Find where the given text appears and provide that cell's center as [X, Y] coordinate. 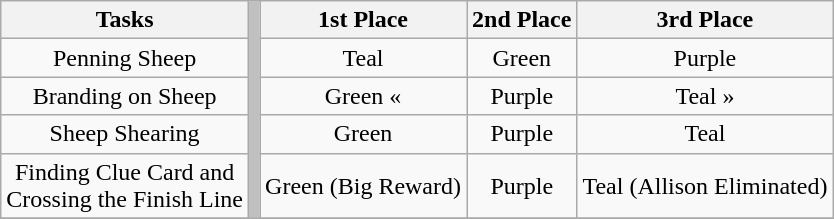
Green « [364, 96]
Tasks [125, 20]
3rd Place [705, 20]
Green (Big Reward) [364, 186]
Teal » [705, 96]
Sheep Shearing [125, 134]
Penning Sheep [125, 58]
1st Place [364, 20]
Branding on Sheep [125, 96]
Teal (Allison Eliminated) [705, 186]
2nd Place [522, 20]
Finding Clue Card and Crossing the Finish Line [125, 186]
